Detect which cell encompasses the target text, then output its [X, Y] center coordinate. 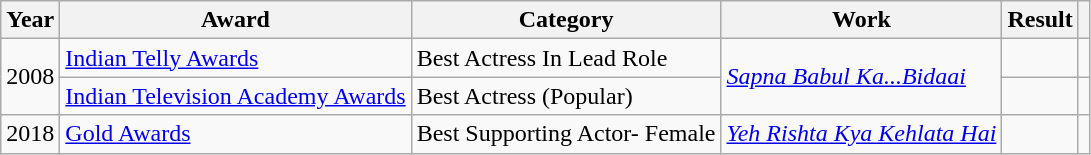
Best Actress (Popular) [566, 96]
Yeh Rishta Kya Kehlata Hai [862, 134]
Result [1040, 20]
Category [566, 20]
Indian Television Academy Awards [236, 96]
Best Supporting Actor- Female [566, 134]
2018 [30, 134]
Year [30, 20]
Work [862, 20]
2008 [30, 77]
Award [236, 20]
Indian Telly Awards [236, 58]
Best Actress In Lead Role [566, 58]
Sapna Babul Ka...Bidaai [862, 77]
Gold Awards [236, 134]
